Output the (x, y) coordinate of the center of the cell containing the given text.  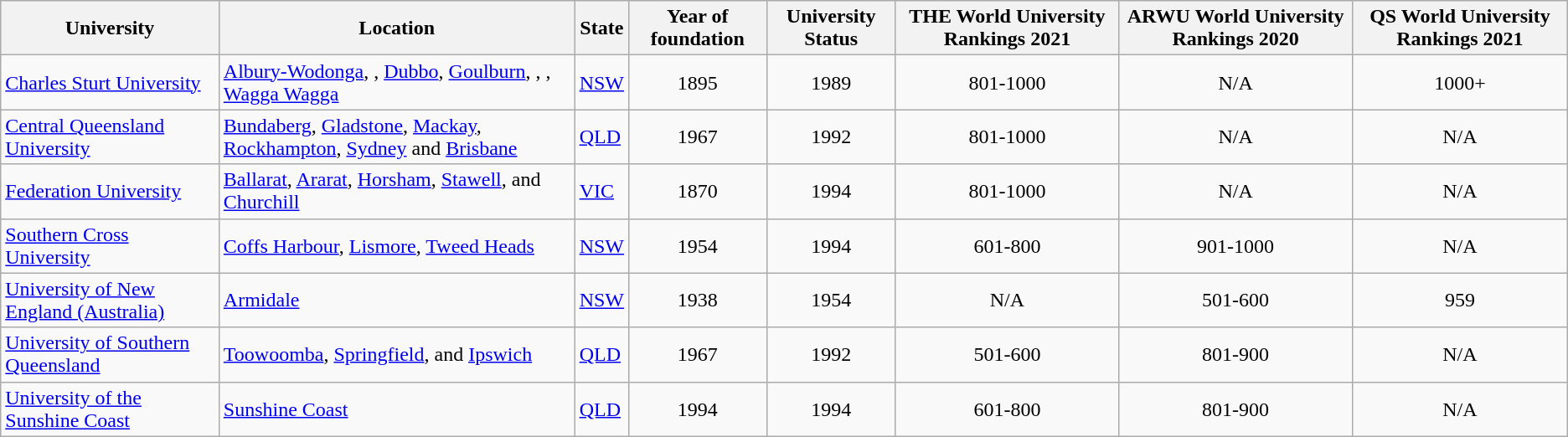
University Status (831, 28)
1000+ (1461, 82)
Coffs Harbour, Lismore, Tweed Heads (397, 246)
Armidale (397, 300)
Sunshine Coast (397, 409)
Year of foundation (699, 28)
1938 (699, 300)
Toowoomba, Springfield, and Ipswich (397, 355)
Federation University (111, 191)
Charles Sturt University (111, 82)
University of Southern Queensland (111, 355)
1989 (831, 82)
Albury-Wodonga, , Dubbo, Goulburn, , , Wagga Wagga (397, 82)
901-1000 (1236, 246)
QS World University Rankings 2021 (1461, 28)
959 (1461, 300)
University (111, 28)
1895 (699, 82)
Bundaberg, Gladstone, Mackay, Rockhampton, Sydney and Brisbane (397, 137)
Central Queensland University (111, 137)
Location (397, 28)
ARWU World University Rankings 2020 (1236, 28)
1870 (699, 191)
Ballarat, Ararat, Horsham, Stawell, and Churchill (397, 191)
State (601, 28)
University of the Sunshine Coast (111, 409)
University of New England (Australia) (111, 300)
Southern Cross University (111, 246)
VIC (601, 191)
THE World University Rankings 2021 (1007, 28)
